Scan for the cell matching the given text and deliver its (x, y) coordinate at center. 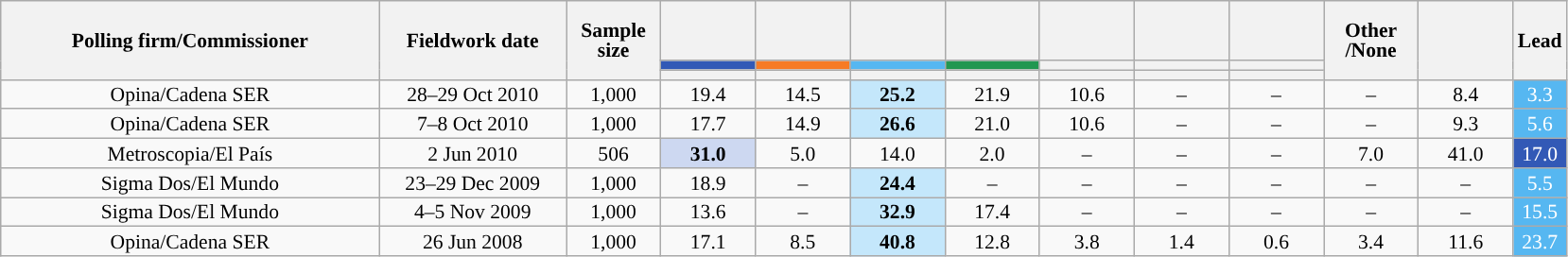
28–29 Oct 2010 (473, 94)
2.0 (992, 153)
14.5 (803, 94)
2 Jun 2010 (473, 153)
7.0 (1371, 153)
3.8 (1087, 242)
Sample size (613, 40)
Metroscopia/El País (190, 153)
19.4 (708, 94)
17.1 (708, 242)
23–29 Dec 2009 (473, 183)
5.0 (803, 153)
3.3 (1540, 94)
25.2 (897, 94)
21.9 (992, 94)
Lead (1540, 40)
1.4 (1181, 242)
17.7 (708, 125)
13.6 (708, 212)
5.5 (1540, 183)
26 Jun 2008 (473, 242)
40.8 (897, 242)
5.6 (1540, 125)
24.4 (897, 183)
Polling firm/Commissioner (190, 40)
15.5 (1540, 212)
506 (613, 153)
11.6 (1466, 242)
0.6 (1276, 242)
3.4 (1371, 242)
4–5 Nov 2009 (473, 212)
18.9 (708, 183)
9.3 (1466, 125)
14.9 (803, 125)
23.7 (1540, 242)
26.6 (897, 125)
41.0 (1466, 153)
17.0 (1540, 153)
21.0 (992, 125)
8.4 (1466, 94)
32.9 (897, 212)
Other/None (1371, 40)
7–8 Oct 2010 (473, 125)
12.8 (992, 242)
31.0 (708, 153)
14.0 (897, 153)
17.4 (992, 212)
Fieldwork date (473, 40)
8.5 (803, 242)
